Detect which cell encompasses the target text, then output its [x, y] center coordinate. 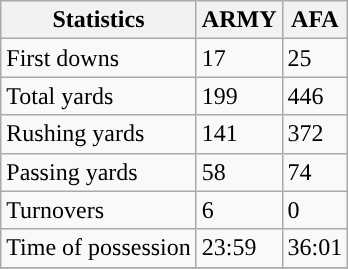
446 [315, 96]
36:01 [315, 248]
74 [315, 172]
6 [239, 210]
Turnovers [99, 210]
25 [315, 58]
199 [239, 96]
First downs [99, 58]
141 [239, 134]
AFA [315, 20]
Total yards [99, 96]
Time of possession [99, 248]
17 [239, 58]
58 [239, 172]
372 [315, 134]
Rushing yards [99, 134]
Passing yards [99, 172]
23:59 [239, 248]
0 [315, 210]
ARMY [239, 20]
Statistics [99, 20]
